Return the (x, y) coordinate for the center point of the cell that contains the specified text.  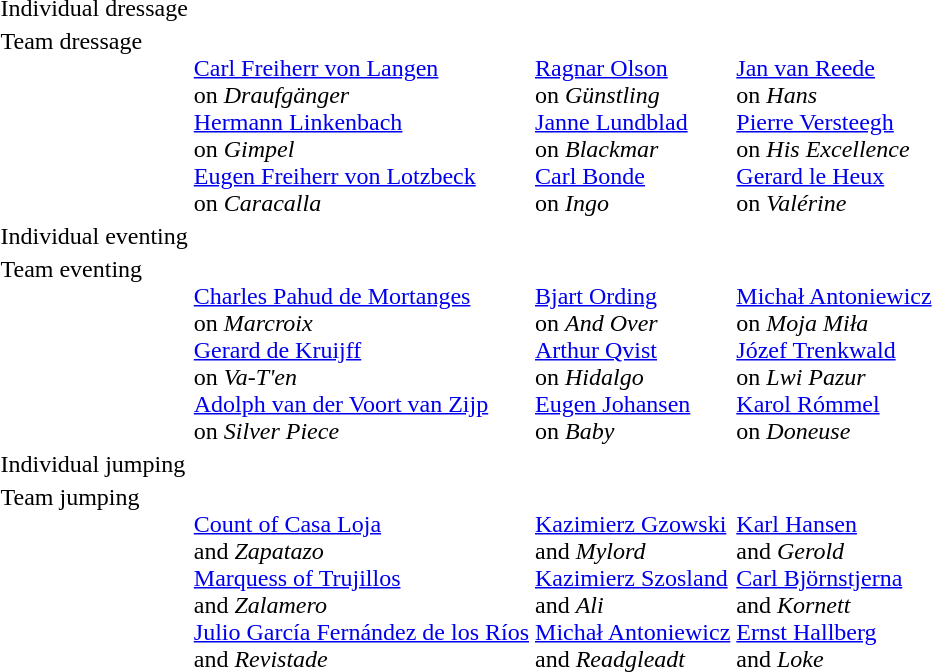
Ragnar Olson on Günstling Janne Lundblad on Blackmar Carl Bonde on Ingo (633, 122)
Carl Freiherr von Langen on Draufgänger Hermann Linkenbach on Gimpel Eugen Freiherr von Lotzbeck on Caracalla (361, 122)
Charles Pahud de Mortanges on Marcroix Gerard de Kruijff on Va-T'en Adolph van der Voort van Zijp on Silver Piece (361, 350)
Bjart Ording on And Over Arthur Qvist on Hidalgo Eugen Johansen on Baby (633, 350)
